Pinpoint the cell where the given text exists, returning its (x, y) midpoint coordinate. 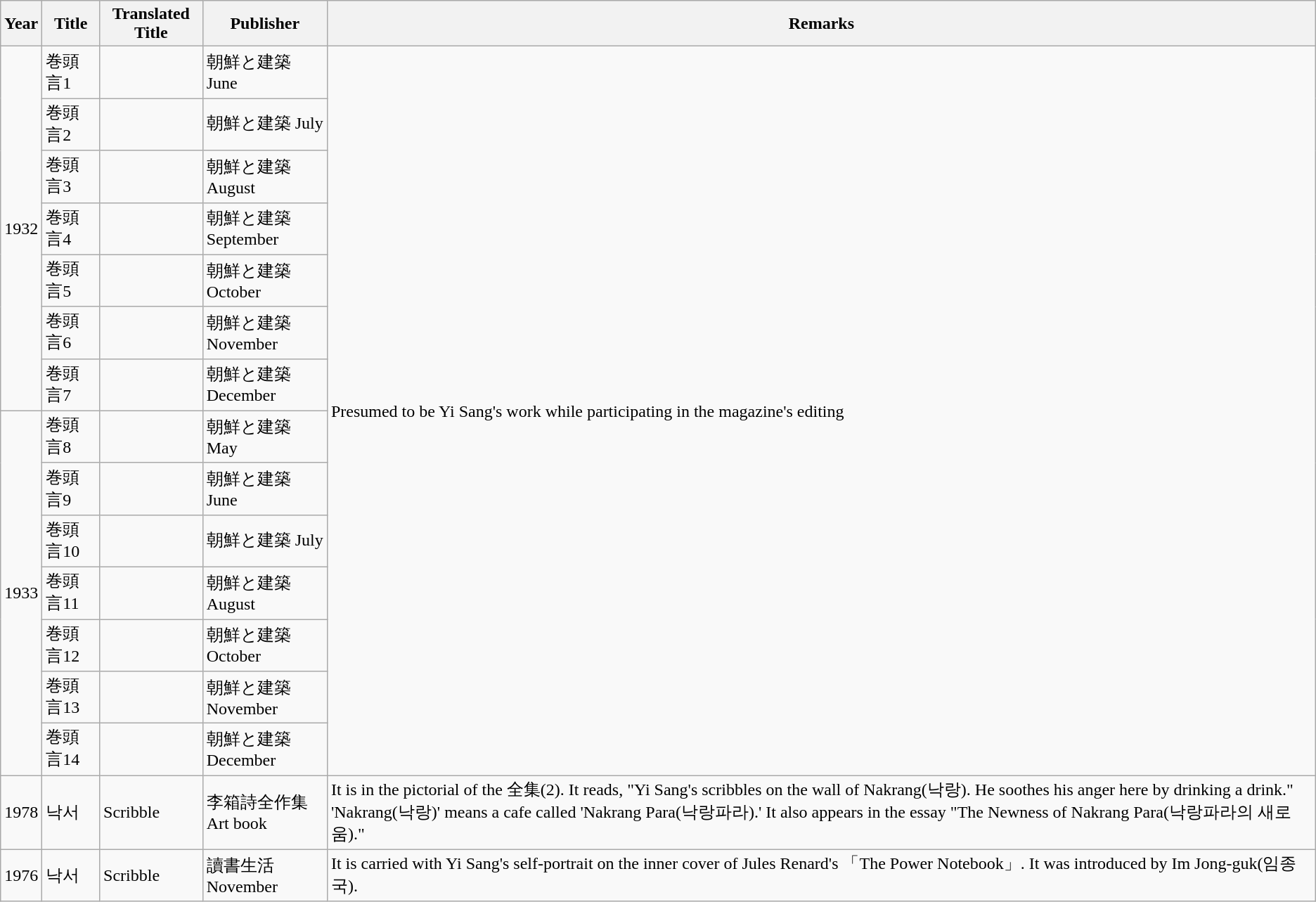
巻頭言5 (71, 281)
1976 (21, 875)
李箱詩全作集 Art book (264, 813)
It is carried with Yi Sang's self-portrait on the inner cover of Jules Renard's 「The Power Notebook」. It was introduced by Im Jong-guk(임종국). (821, 875)
巻頭言10 (71, 541)
巻頭言12 (71, 645)
Title (71, 24)
巻頭言7 (71, 385)
巻頭言3 (71, 176)
朝鮮と建築 May (264, 437)
朝鮮と建築 September (264, 228)
Presumed to be Yi Sang's work while participating in the magazine's editing (821, 411)
巻頭言4 (71, 228)
巻頭言9 (71, 489)
巻頭言1 (71, 72)
Translated Title (152, 24)
Publisher (264, 24)
1932 (21, 228)
1978 (21, 813)
巻頭言13 (71, 697)
1933 (21, 593)
Year (21, 24)
巻頭言6 (71, 333)
讀書生活 November (264, 875)
巻頭言11 (71, 593)
巻頭言2 (71, 124)
Remarks (821, 24)
巻頭言14 (71, 749)
巻頭言8 (71, 437)
